Scan for the cell matching the given text and deliver its (x, y) coordinate at center. 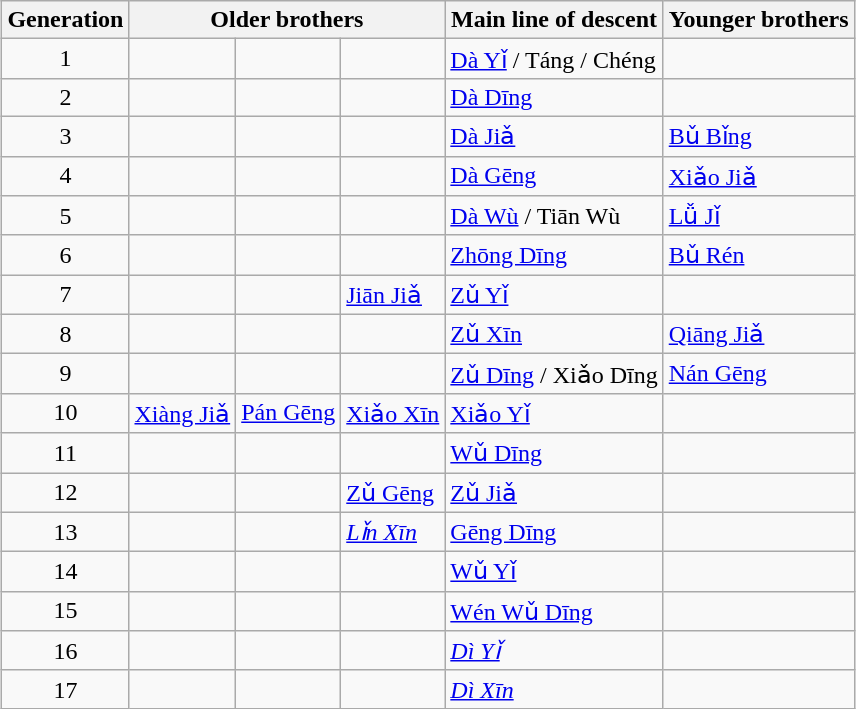
Dì Xīn (554, 689)
9 (66, 374)
Jiān Jiǎ (393, 295)
1 (66, 59)
Nán Gēng (758, 374)
Xiǎo Jiǎ (758, 176)
Zǔ Xīn (554, 334)
4 (66, 176)
13 (66, 532)
Xiàng Jiǎ (182, 413)
Wǔ Yǐ (554, 572)
12 (66, 492)
7 (66, 295)
5 (66, 216)
Dì Yǐ (554, 651)
Wǔ Dīng (554, 453)
Xiǎo Xīn (393, 413)
Zǔ Dīng / Xiǎo Dīng (554, 374)
Bǔ Rén (758, 255)
Older brothers (287, 20)
Lǐn Xīn (393, 532)
16 (66, 651)
Zhōng Dīng (554, 255)
2 (66, 97)
Wén Wǔ Dīng (554, 611)
10 (66, 413)
Dà Wù / Tiān Wù (554, 216)
Main line of descent (554, 20)
Zǔ Yǐ (554, 295)
Dà Yǐ / Táng / Chéng (554, 59)
Bǔ Bǐng (758, 136)
3 (66, 136)
17 (66, 689)
Xiǎo Yǐ (554, 413)
8 (66, 334)
Lǚ Jǐ (758, 216)
Zǔ Jiǎ (554, 492)
Pán Gēng (288, 413)
14 (66, 572)
Dà Gēng (554, 176)
Dà Dīng (554, 97)
Generation (66, 20)
15 (66, 611)
Dà Jiǎ (554, 136)
Gēng Dīng (554, 532)
11 (66, 453)
Younger brothers (758, 20)
Zǔ Gēng (393, 492)
Qiāng Jiǎ (758, 334)
6 (66, 255)
